Scan for the cell matching the given text and deliver its [X, Y] coordinate at center. 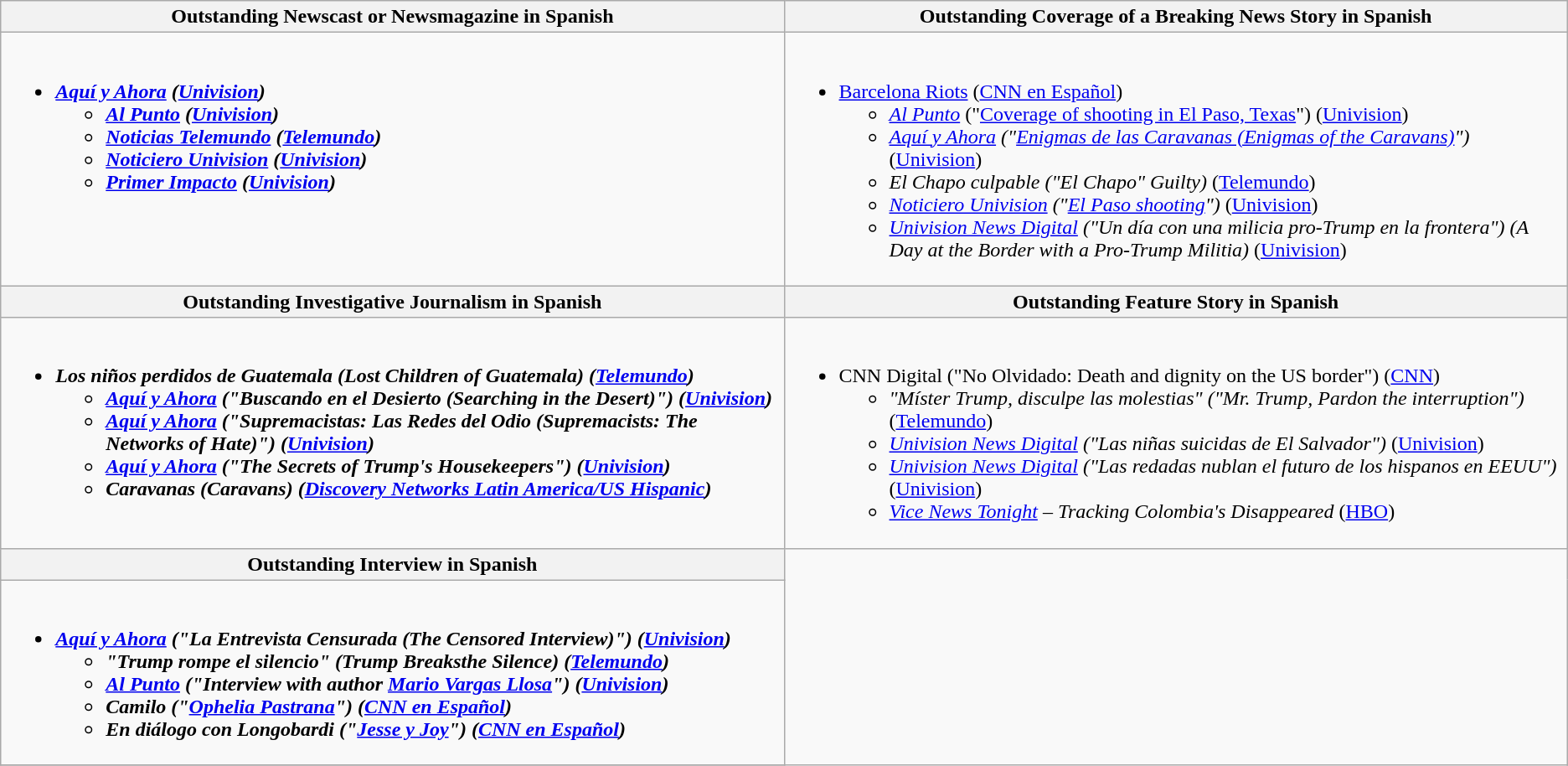
Outstanding Investigative Journalism in Spanish [392, 302]
Outstanding Feature Story in Spanish [1176, 302]
Outstanding Coverage of a Breaking News Story in Spanish [1176, 17]
Outstanding Interview in Spanish [392, 564]
Aquí y Ahora (Univision)Al Punto (Univision)Noticias Telemundo (Telemundo)Noticiero Univision (Univision)Primer Impacto (Univision) [392, 159]
Outstanding Newscast or Newsmagazine in Spanish [392, 17]
